Search for the cell housing the specified text and yield its [X, Y] center coordinate. 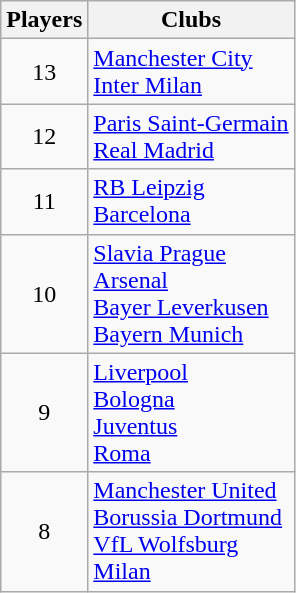
10 [44, 294]
Slavia Prague Arsenal Bayer Leverkusen Bayern Munich [191, 294]
Clubs [191, 20]
12 [44, 136]
Manchester City Inter Milan [191, 72]
9 [44, 412]
RB Leipzig Barcelona [191, 202]
Liverpool Bologna Juventus Roma [191, 412]
Paris Saint-Germain Real Madrid [191, 136]
11 [44, 202]
13 [44, 72]
Manchester United Borussia Dortmund VfL Wolfsburg Milan [191, 532]
Players [44, 20]
8 [44, 532]
